Detect which cell encompasses the target text, then output its (x, y) center coordinate. 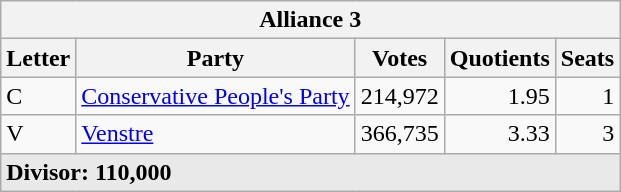
Alliance 3 (310, 20)
Quotients (500, 58)
Letter (38, 58)
3.33 (500, 134)
Venstre (216, 134)
Conservative People's Party (216, 96)
Seats (587, 58)
1.95 (500, 96)
C (38, 96)
Votes (400, 58)
366,735 (400, 134)
1 (587, 96)
V (38, 134)
Divisor: 110,000 (310, 172)
3 (587, 134)
214,972 (400, 96)
Party (216, 58)
